Return (x, y) of the center of cell containing provided text 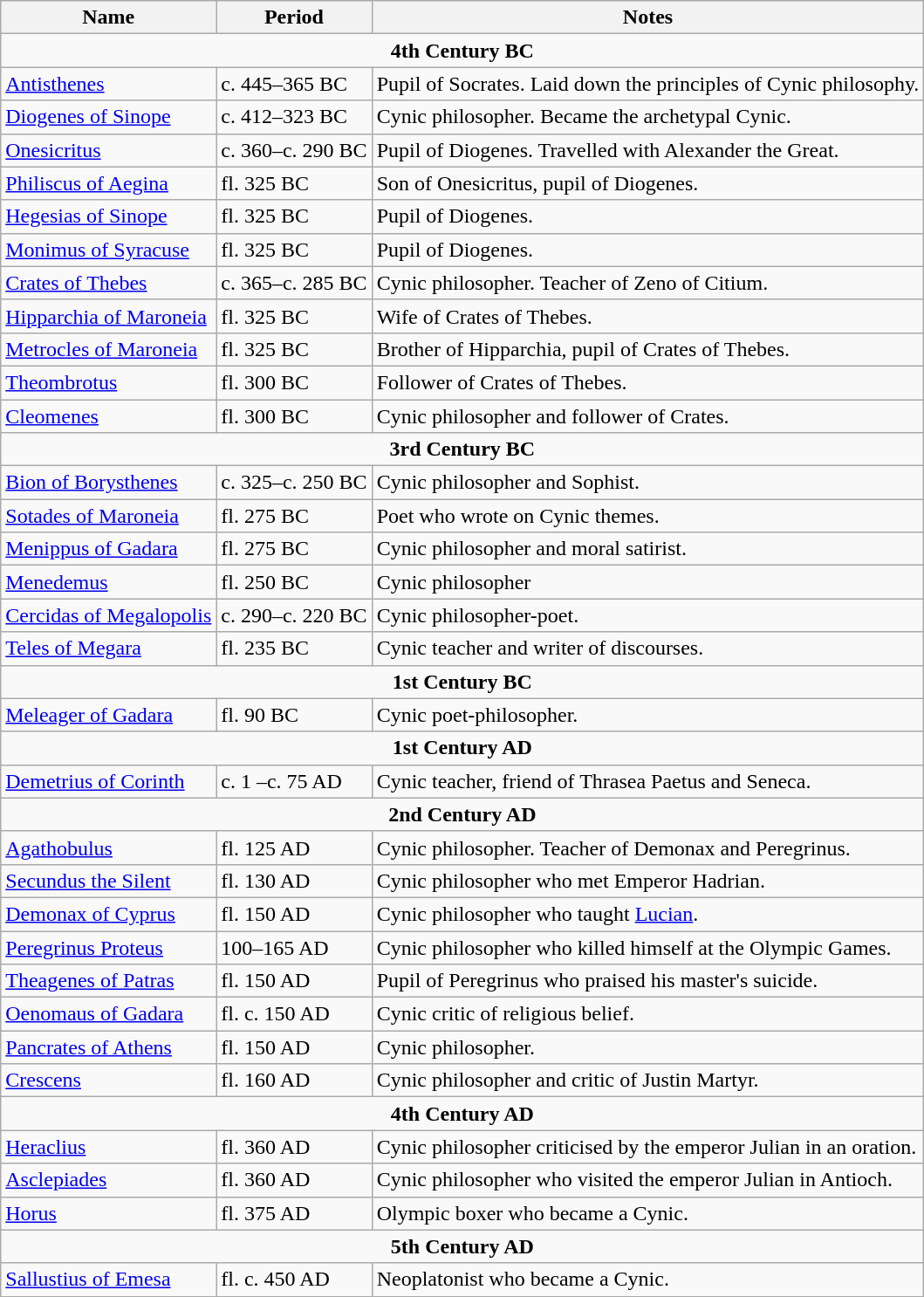
Follower of Crates of Thebes. (647, 382)
Pupil of Diogenes. Travelled with Alexander the Great. (647, 150)
100–165 AD (294, 947)
Cercidas of Megalopolis (108, 615)
Cynic philosopher. Became the archetypal Cynic. (647, 117)
Pupil of Socrates. Laid down the principles of Cynic philosophy. (647, 84)
Name (108, 17)
Pupil of Peregrinus who praised his master's suicide. (647, 981)
1st Century AD (462, 748)
Son of Onesicritus, pupil of Diogenes. (647, 183)
Pancrates of Athens (108, 1047)
Cynic philosopher and moral satirist. (647, 549)
Philiscus of Aegina (108, 183)
Teles of Megara (108, 648)
Crates of Thebes (108, 283)
Hipparchia of Maroneia (108, 316)
4th Century BC (462, 51)
Demonax of Cyprus (108, 914)
Diogenes of Sinope (108, 117)
Cynic philosopher who visited the emperor Julian in Antioch. (647, 1180)
Agathobulus (108, 848)
c. 365–c. 285 BC (294, 283)
Sallustius of Emesa (108, 1280)
Asclepiades (108, 1180)
Monimus of Syracuse (108, 250)
Cynic philosopher who killed himself at the Olympic Games. (647, 947)
Cynic critic of religious belief. (647, 1014)
Cynic teacher and writer of discourses. (647, 648)
Meleager of Gadara (108, 715)
Cynic philosopher. Teacher of Demonax and Peregrinus. (647, 848)
4th Century AD (462, 1114)
1st Century BC (462, 682)
Secundus the Silent (108, 881)
Wife of Crates of Thebes. (647, 316)
Neoplatonist who became a Cynic. (647, 1280)
fl. c. 450 AD (294, 1280)
fl. c. 150 AD (294, 1014)
Cleomenes (108, 416)
Hegesias of Sinope (108, 216)
Cynic philosopher who taught Lucian. (647, 914)
Poet who wrote on Cynic themes. (647, 516)
Cynic philosopher and follower of Crates. (647, 416)
c. 360–c. 290 BC (294, 150)
Antisthenes (108, 84)
Cynic philosopher (647, 582)
Metrocles of Maroneia (108, 349)
Olympic boxer who became a Cynic. (647, 1213)
c. 325–c. 250 BC (294, 483)
fl. 235 BC (294, 648)
Cynic philosopher-poet. (647, 615)
Brother of Hipparchia, pupil of Crates of Thebes. (647, 349)
fl. 90 BC (294, 715)
Bion of Borysthenes (108, 483)
Theagenes of Patras (108, 981)
Menedemus (108, 582)
Cynic philosopher. (647, 1047)
Demetrius of Corinth (108, 781)
Oenomaus of Gadara (108, 1014)
Cynic philosopher and critic of Justin Martyr. (647, 1081)
c. 1 –c. 75 AD (294, 781)
Crescens (108, 1081)
Cynic poet-philosopher. (647, 715)
fl. 130 AD (294, 881)
Onesicritus (108, 150)
fl. 250 BC (294, 582)
Period (294, 17)
Cynic teacher, friend of Thrasea Paetus and Seneca. (647, 781)
Theombrotus (108, 382)
c. 290–c. 220 BC (294, 615)
3rd Century BC (462, 449)
Cynic philosopher. Teacher of Zeno of Citium. (647, 283)
Heraclius (108, 1147)
Horus (108, 1213)
Cynic philosopher and Sophist. (647, 483)
Cynic philosopher who met Emperor Hadrian. (647, 881)
5th Century AD (462, 1246)
c. 412–323 BC (294, 117)
Notes (647, 17)
Cynic philosopher criticised by the emperor Julian in an oration. (647, 1147)
fl. 125 AD (294, 848)
Sotades of Maroneia (108, 516)
Menippus of Gadara (108, 549)
2nd Century AD (462, 814)
fl. 160 AD (294, 1081)
Peregrinus Proteus (108, 947)
c. 445–365 BC (294, 84)
fl. 375 AD (294, 1213)
